From the cell containing the given text, extract its center point as [x, y] coordinate. 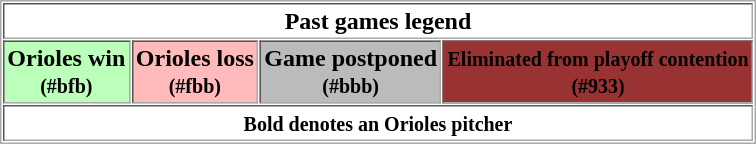
Orioles loss (#fbb) [194, 72]
Past games legend [378, 21]
Orioles win (#bfb) [66, 72]
Eliminated from playoff contention (#933) [598, 72]
Game postponed (#bbb) [351, 72]
Bold denotes an Orioles pitcher [378, 123]
